Scan for the cell matching the given text and deliver its [x, y] coordinate at center. 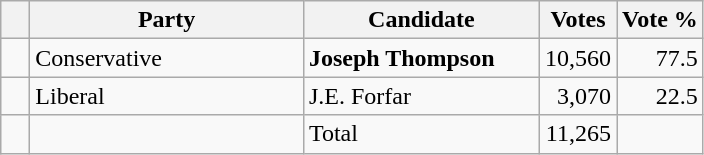
Liberal [167, 96]
Joseph Thompson [421, 58]
22.5 [660, 96]
Party [167, 20]
77.5 [660, 58]
Total [421, 134]
10,560 [578, 58]
Votes [578, 20]
11,265 [578, 134]
Candidate [421, 20]
3,070 [578, 96]
Conservative [167, 58]
J.E. Forfar [421, 96]
Vote % [660, 20]
